For the text-containing cell, return its midpoint in [X, Y] coordinate format. 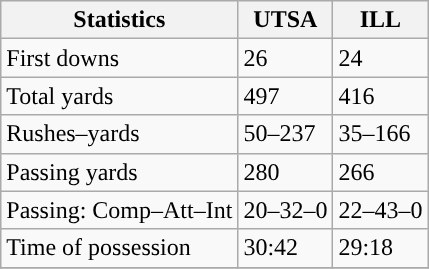
Time of possession [120, 248]
First downs [120, 58]
Statistics [120, 20]
29:18 [380, 248]
Passing: Comp–Att–Int [120, 210]
280 [286, 172]
Rushes–yards [120, 134]
30:42 [286, 248]
Passing yards [120, 172]
ILL [380, 20]
26 [286, 58]
20–32–0 [286, 210]
24 [380, 58]
266 [380, 172]
22–43–0 [380, 210]
497 [286, 96]
416 [380, 96]
35–166 [380, 134]
50–237 [286, 134]
UTSA [286, 20]
Total yards [120, 96]
